Output the [X, Y] coordinate of the center of the cell containing the given text.  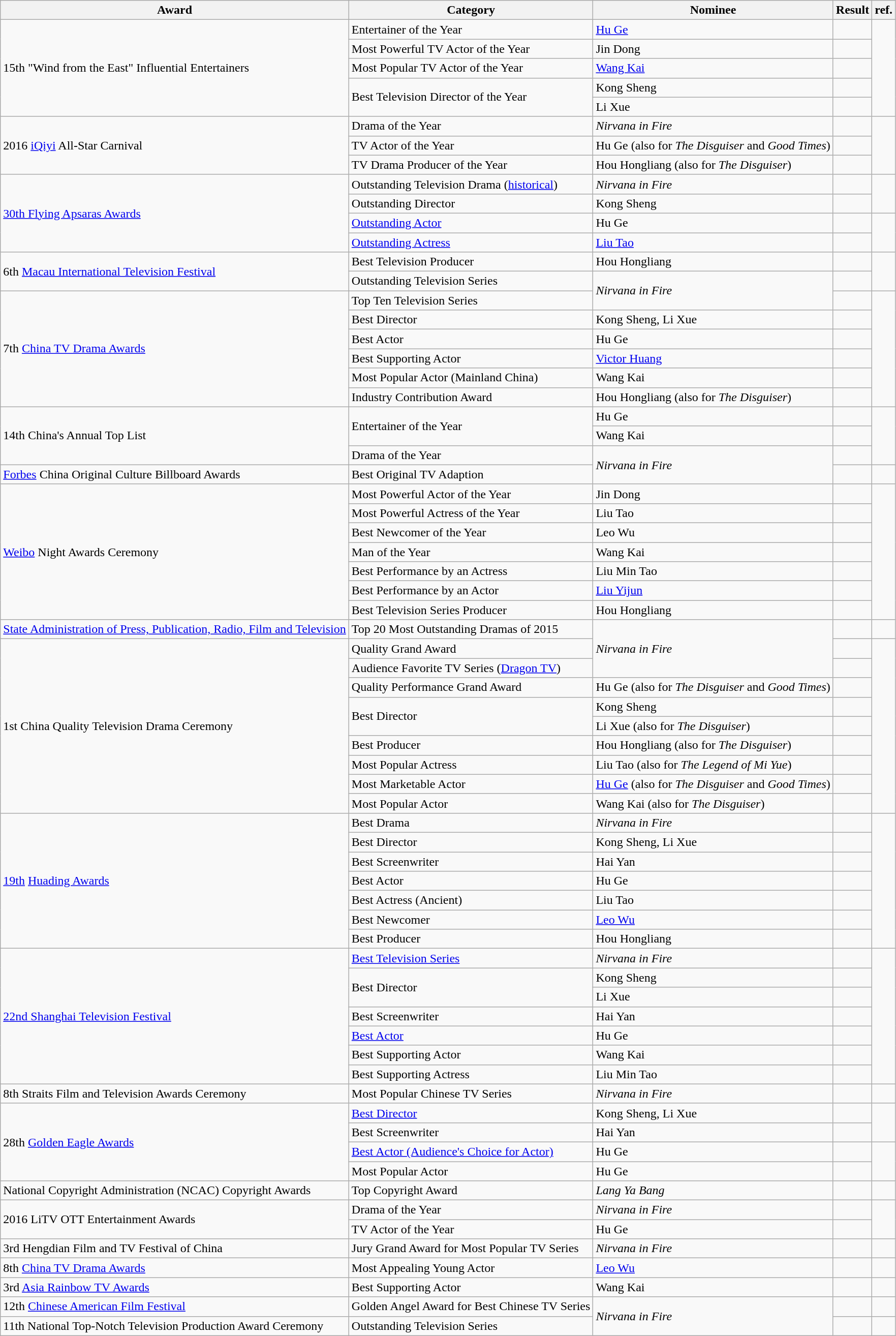
Top Copyright Award [471, 1191]
Best Newcomer [471, 920]
Best Newcomer of the Year [471, 532]
2016 LiTV OTT Entertainment Awards [175, 1220]
7th China TV Drama Awards [175, 349]
Outstanding Actor [471, 223]
Award [175, 10]
Most Popular Actor (Mainland China) [471, 378]
Best Television Series [471, 958]
Best Television Producer [471, 262]
Most Appealing Young Actor [471, 1268]
Forbes China Original Culture Billboard Awards [175, 474]
Most Popular Chinese TV Series [471, 1094]
Result [852, 10]
ref. [884, 10]
Liu Tao (also for The Legend of Mi Yue) [713, 765]
Jury Grand Award for Most Popular TV Series [471, 1249]
Best Actor (Audience's Choice for Actor) [471, 1151]
Quality Performance Grand Award [471, 687]
National Copyright Administration (NCAC) Copyright Awards [175, 1191]
Wang Kai (also for The Disguiser) [713, 803]
3rd Asia Rainbow TV Awards [175, 1287]
Best Actress (Ancient) [471, 900]
Outstanding Director [471, 203]
22nd Shanghai Television Festival [175, 1016]
State Administration of Press, Publication, Radio, Film and Television [175, 629]
3rd Hengdian Film and TV Festival of China [175, 1249]
Most Marketable Actor [471, 784]
Outstanding Television Drama (historical) [471, 184]
28th Golden Eagle Awards [175, 1142]
Best Original TV Adaption [471, 474]
Best Television Director of the Year [471, 97]
Audience Favorite TV Series (Dragon TV) [471, 668]
Best Performance by an Actress [471, 571]
Weibo Night Awards Ceremony [175, 552]
Most Powerful Actress of the Year [471, 513]
Quality Grand Award [471, 649]
Most Popular TV Actor of the Year [471, 68]
6th Macau International Television Festival [175, 271]
Victor Huang [713, 358]
Best Drama [471, 823]
1st China Quality Television Drama Ceremony [175, 726]
Most Powerful TV Actor of the Year [471, 49]
14th China's Annual Top List [175, 436]
Top 20 Most Outstanding Dramas of 2015 [471, 629]
Top Ten Television Series [471, 300]
Li Xue (also for The Disguiser) [713, 726]
Most Powerful Actor of the Year [471, 494]
Most Popular Actress [471, 765]
Man of the Year [471, 552]
Golden Angel Award for Best Chinese TV Series [471, 1307]
Lang Ya Bang [713, 1191]
11th National Top-Notch Television Production Award Ceremony [175, 1326]
Liu Yijun [713, 591]
TV Drama Producer of the Year [471, 165]
Best Television Series Producer [471, 610]
12th Chinese American Film Festival [175, 1307]
Industry Contribution Award [471, 397]
15th "Wind from the East" Influential Entertainers [175, 68]
Best Performance by an Actor [471, 591]
8th Straits Film and Television Awards Ceremony [175, 1094]
2016 iQiyi All-Star Carnival [175, 145]
Category [471, 10]
Best Supporting Actress [471, 1074]
Outstanding Actress [471, 242]
19th Huading Awards [175, 880]
8th China TV Drama Awards [175, 1268]
Nominee [713, 10]
30th Flying Apsaras Awards [175, 213]
